Pinpoint the cell where the given text exists, returning its [X, Y] midpoint coordinate. 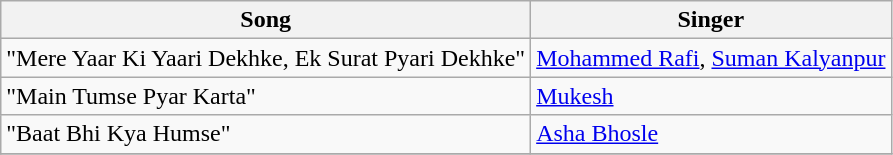
Asha Bhosle [711, 134]
"Mere Yaar Ki Yaari Dekhke, Ek Surat Pyari Dekhke" [266, 58]
"Main Tumse Pyar Karta" [266, 96]
Mohammed Rafi, Suman Kalyanpur [711, 58]
Song [266, 20]
"Baat Bhi Kya Humse" [266, 134]
Singer [711, 20]
Mukesh [711, 96]
